Detect which cell encompasses the target text, then output its [X, Y] center coordinate. 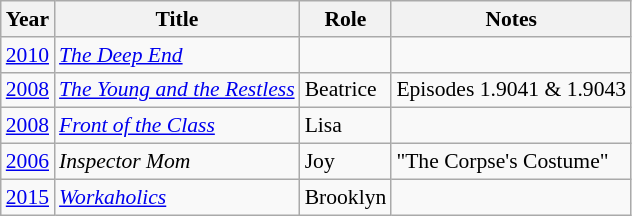
Brooklyn [346, 197]
The Deep End [177, 55]
Lisa [346, 126]
Beatrice [346, 90]
Workaholics [177, 197]
Role [346, 19]
Year [28, 19]
2006 [28, 162]
2010 [28, 55]
Joy [346, 162]
The Young and the Restless [177, 90]
Title [177, 19]
Notes [511, 19]
Inspector Mom [177, 162]
Episodes 1.9041 & 1.9043 [511, 90]
2015 [28, 197]
Front of the Class [177, 126]
"The Corpse's Costume" [511, 162]
